Return the (x, y) coordinate for the center point of the cell that contains the specified text.  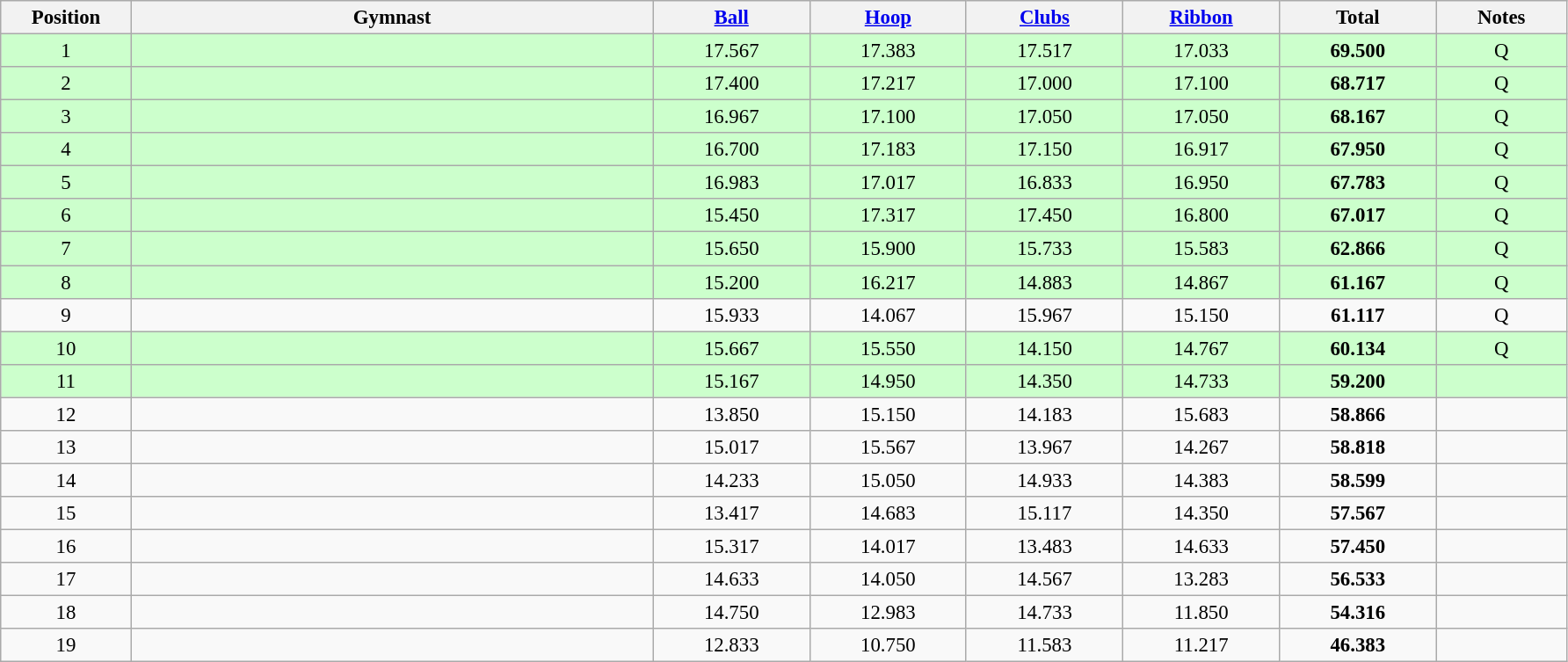
15.017 (731, 447)
16 (66, 546)
13.483 (1044, 546)
11.217 (1201, 645)
16.700 (731, 149)
14 (66, 480)
4 (66, 149)
14.017 (888, 546)
3 (66, 117)
17 (66, 579)
69.500 (1358, 51)
17.217 (888, 84)
13.283 (1201, 579)
12.983 (888, 613)
15.167 (731, 381)
17.033 (1201, 51)
19 (66, 645)
14.267 (1201, 447)
15.317 (731, 546)
58.818 (1358, 447)
12 (66, 414)
14.567 (1044, 579)
Ribbon (1201, 18)
57.450 (1358, 546)
15.567 (888, 447)
Total (1358, 18)
1 (66, 51)
16.917 (1201, 149)
68.717 (1358, 84)
13.967 (1044, 447)
17.000 (1044, 84)
17.017 (888, 183)
17.383 (888, 51)
15.117 (1044, 513)
67.783 (1358, 183)
13 (66, 447)
67.950 (1358, 149)
16.833 (1044, 183)
14.750 (731, 613)
16.800 (1201, 215)
14.683 (888, 513)
14.767 (1201, 348)
11.583 (1044, 645)
8 (66, 282)
46.383 (1358, 645)
15.200 (731, 282)
15.583 (1201, 249)
2 (66, 84)
58.866 (1358, 414)
56.533 (1358, 579)
9 (66, 315)
17.183 (888, 149)
15.667 (731, 348)
17.450 (1044, 215)
Ball (731, 18)
15.933 (731, 315)
17.517 (1044, 51)
14.383 (1201, 480)
Notes (1501, 18)
Clubs (1044, 18)
11 (66, 381)
Hoop (888, 18)
13.850 (731, 414)
61.167 (1358, 282)
15.650 (731, 249)
14.050 (888, 579)
16.967 (731, 117)
16.983 (731, 183)
10 (66, 348)
15.967 (1044, 315)
68.167 (1358, 117)
14.150 (1044, 348)
18 (66, 613)
17.317 (888, 215)
60.134 (1358, 348)
11.850 (1201, 613)
5 (66, 183)
Gymnast (392, 18)
61.117 (1358, 315)
6 (66, 215)
14.067 (888, 315)
15.683 (1201, 414)
57.567 (1358, 513)
16.950 (1201, 183)
15.450 (731, 215)
15.733 (1044, 249)
17.150 (1044, 149)
14.867 (1201, 282)
15.900 (888, 249)
54.316 (1358, 613)
12.833 (731, 645)
62.866 (1358, 249)
15 (66, 513)
15.050 (888, 480)
13.417 (731, 513)
7 (66, 249)
16.217 (888, 282)
15.550 (888, 348)
14.933 (1044, 480)
67.017 (1358, 215)
14.883 (1044, 282)
14.183 (1044, 414)
59.200 (1358, 381)
14.233 (731, 480)
17.400 (731, 84)
10.750 (888, 645)
17.567 (731, 51)
Position (66, 18)
58.599 (1358, 480)
14.950 (888, 381)
